Determine the (x, y) coordinate at the center of the cell enclosing the given text.  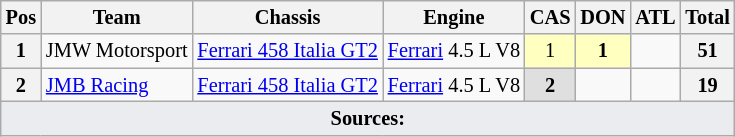
Sources: (368, 118)
DON (602, 17)
Engine (454, 17)
Total (707, 17)
Team (116, 17)
JMW Motorsport (116, 51)
ATL (655, 17)
19 (707, 85)
51 (707, 51)
CAS (550, 17)
Chassis (287, 17)
Pos (21, 17)
JMB Racing (116, 85)
